Capture the cell that displays the provided text and extract its [X, Y] central coordinate. 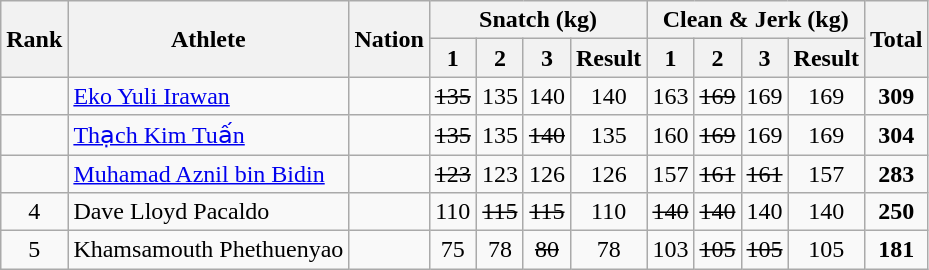
181 [896, 250]
80 [546, 250]
Nation [389, 39]
Eko Yuli Irawan [208, 96]
163 [670, 96]
250 [896, 212]
Khamsamouth Phethuenyao [208, 250]
Clean & Jerk (kg) [756, 20]
75 [452, 250]
283 [896, 173]
5 [34, 250]
Athlete [208, 39]
103 [670, 250]
Snatch (kg) [538, 20]
309 [896, 96]
Rank [34, 39]
Muhamad Aznil bin Bidin [208, 173]
Thạch Kim Tuấn [208, 135]
304 [896, 135]
160 [670, 135]
Dave Lloyd Pacaldo [208, 212]
Total [896, 39]
4 [34, 212]
